Return the (X, Y) coordinate for the center point of the cell that contains the specified text.  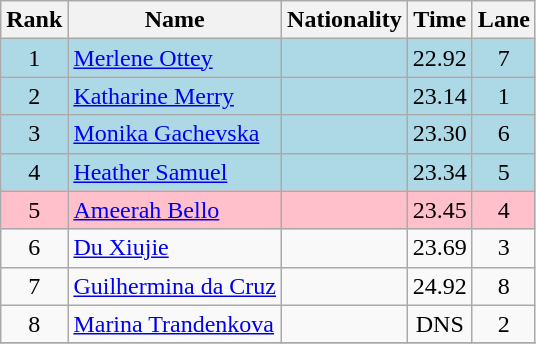
23.69 (440, 248)
Guilhermina da Cruz (175, 286)
DNS (440, 324)
Lane (504, 20)
23.30 (440, 134)
24.92 (440, 286)
Katharine Merry (175, 96)
Monika Gachevska (175, 134)
Du Xiujie (175, 248)
Ameerah Bello (175, 210)
23.34 (440, 172)
23.14 (440, 96)
Time (440, 20)
Heather Samuel (175, 172)
Marina Trandenkova (175, 324)
Name (175, 20)
23.45 (440, 210)
22.92 (440, 58)
Nationality (345, 20)
Rank (34, 20)
Merlene Ottey (175, 58)
